Find where the given text appears and provide that cell's center as [X, Y] coordinate. 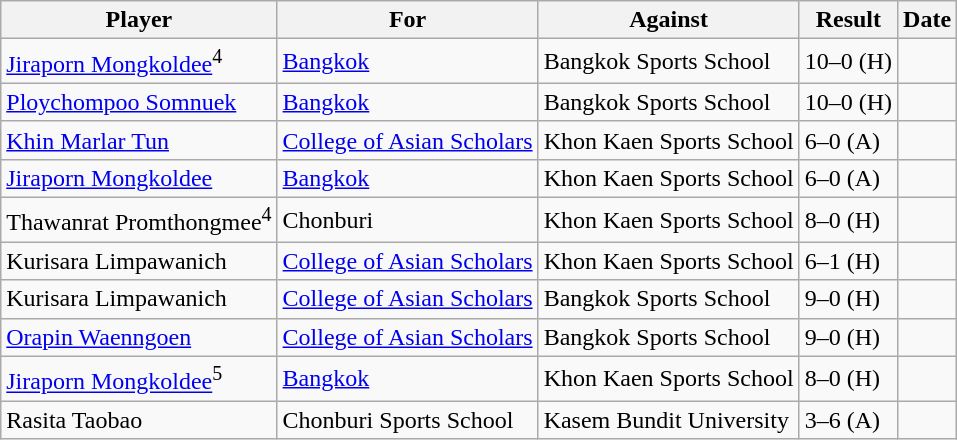
For [408, 20]
Jiraporn Mongkoldee [139, 178]
Player [139, 20]
Kasem Bundit University [668, 420]
6–1 (H) [848, 261]
Date [928, 20]
Jiraporn Mongkoldee5 [139, 378]
Rasita Taobao [139, 420]
Jiraporn Mongkoldee4 [139, 62]
Thawanrat Promthongmee4 [139, 220]
3–6 (A) [848, 420]
Against [668, 20]
Chonburi [408, 220]
Orapin Waenngoen [139, 337]
Ploychompoo Somnuek [139, 102]
Chonburi Sports School [408, 420]
Khin Marlar Tun [139, 140]
Result [848, 20]
